Detect which cell encompasses the target text, then output its (x, y) center coordinate. 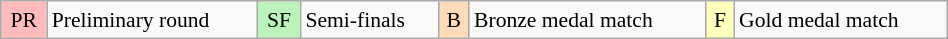
Gold medal match (840, 20)
B (454, 20)
PR (24, 20)
SF (280, 20)
Semi-finals (369, 20)
F (720, 20)
Bronze medal match (588, 20)
Preliminary round (152, 20)
